Capture the cell that displays the provided text and extract its (X, Y) central coordinate. 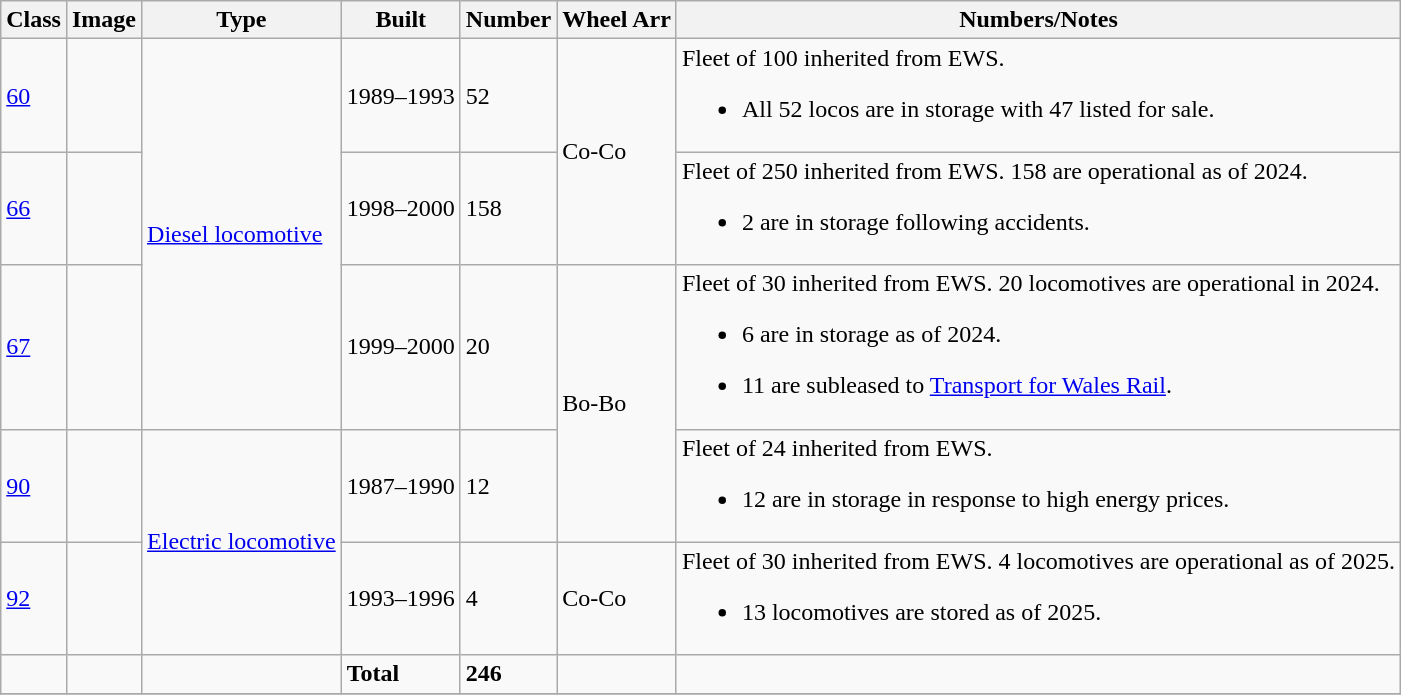
Class (34, 20)
Fleet of 30 inherited from EWS. 4 locomotives are operational as of 2025.13 locomotives are stored as of 2025. (1038, 598)
Fleet of 100 inherited from EWS.All 52 locos are in storage with 47 listed for sale. (1038, 96)
1989–1993 (400, 96)
Fleet of 250 inherited from EWS. 158 are operational as of 2024.2 are in storage following accidents. (1038, 208)
158 (508, 208)
92 (34, 598)
Wheel Arr (617, 20)
Fleet of 30 inherited from EWS. 20 locomotives are operational in 2024.6 are in storage as of 2024.11 are subleased to Transport for Wales Rail. (1038, 347)
Diesel locomotive (242, 234)
20 (508, 347)
1993–1996 (400, 598)
1987–1990 (400, 486)
Type (242, 20)
66 (34, 208)
90 (34, 486)
Numbers/Notes (1038, 20)
67 (34, 347)
Fleet of 24 inherited from EWS.12 are in storage in response to high energy prices. (1038, 486)
Built (400, 20)
Bo-Bo (617, 404)
246 (508, 674)
1999–2000 (400, 347)
4 (508, 598)
Electric locomotive (242, 542)
60 (34, 96)
Image (104, 20)
12 (508, 486)
52 (508, 96)
Total (400, 674)
1998–2000 (400, 208)
Number (508, 20)
